Provide the [x, y] coordinate of the cell's center where the given text is located.  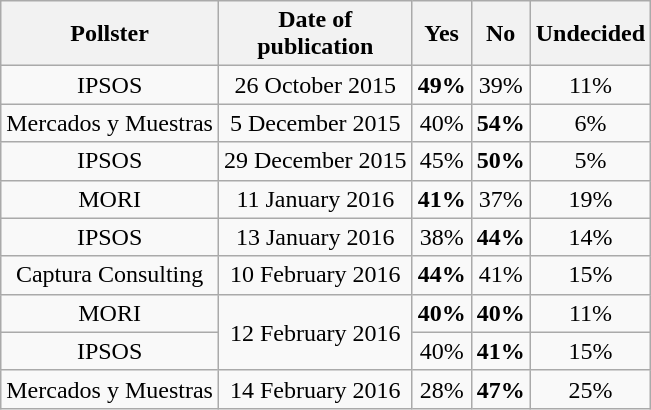
19% [590, 199]
11 January 2016 [315, 199]
5% [590, 161]
Yes [442, 34]
25% [590, 389]
39% [500, 85]
50% [500, 161]
14 February 2016 [315, 389]
12 February 2016 [315, 332]
14% [590, 237]
45% [442, 161]
13 January 2016 [315, 237]
No [500, 34]
26 October 2015 [315, 85]
Captura Consulting [110, 275]
Date ofpublication [315, 34]
10 February 2016 [315, 275]
47% [500, 389]
49% [442, 85]
5 December 2015 [315, 123]
28% [442, 389]
Pollster [110, 34]
Undecided [590, 34]
38% [442, 237]
6% [590, 123]
37% [500, 199]
54% [500, 123]
29 December 2015 [315, 161]
